Identify which cell holds the provided text, then report its [X, Y] central coordinate. 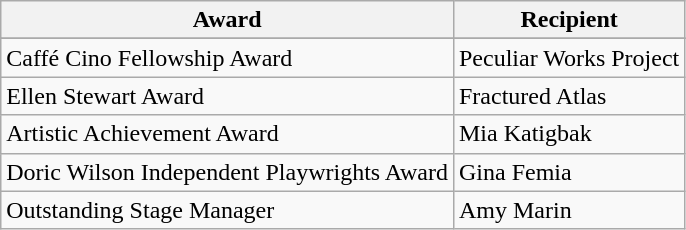
Doric Wilson Independent Playwrights Award [228, 172]
Fractured Atlas [568, 96]
Artistic Achievement Award [228, 134]
Ellen Stewart Award [228, 96]
Gina Femia [568, 172]
Award [228, 20]
Mia Katigbak [568, 134]
Caffé Cino Fellowship Award [228, 58]
Recipient [568, 20]
Outstanding Stage Manager [228, 210]
Peculiar Works Project [568, 58]
Amy Marin [568, 210]
